Provide the (X, Y) coordinate of the cell's center where the given text is located.  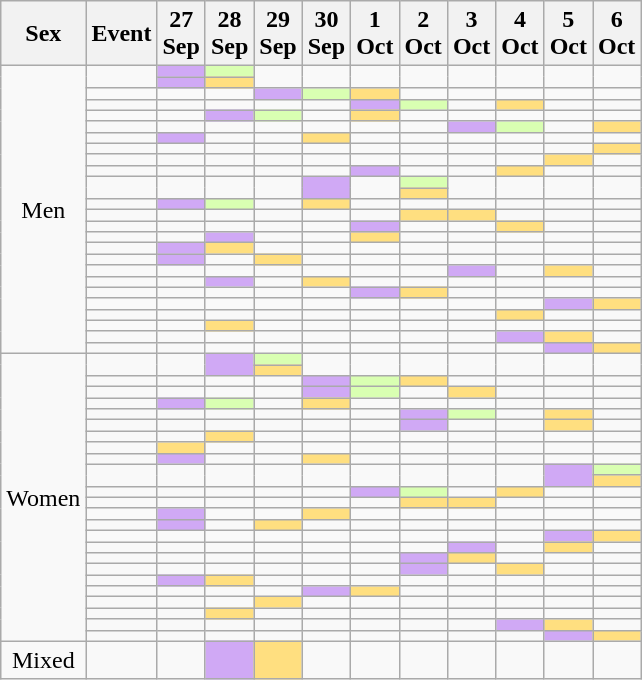
28Sep (229, 34)
2Oct (423, 34)
Men (44, 210)
29Sep (278, 34)
27Sep (181, 34)
Event (122, 34)
6Oct (616, 34)
Mixed (44, 660)
5Oct (568, 34)
30Sep (326, 34)
Women (44, 497)
4Oct (520, 34)
Sex (44, 34)
3Oct (471, 34)
1Oct (375, 34)
